For the text-containing cell, return its midpoint in (x, y) coordinate format. 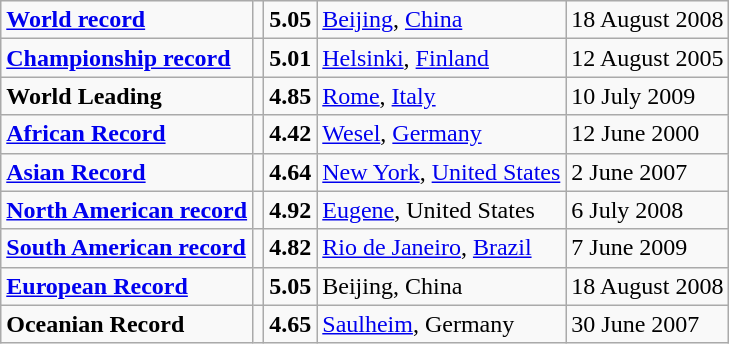
5.01 (290, 58)
African Record (127, 134)
Wesel, Germany (442, 134)
12 June 2000 (648, 134)
10 July 2009 (648, 96)
30 June 2007 (648, 324)
North American record (127, 210)
Oceanian Record (127, 324)
Championship record (127, 58)
South American record (127, 248)
4.65 (290, 324)
Rome, Italy (442, 96)
Helsinki, Finland (442, 58)
4.82 (290, 248)
4.85 (290, 96)
4.92 (290, 210)
4.42 (290, 134)
Saulheim, Germany (442, 324)
Eugene, United States (442, 210)
6 July 2008 (648, 210)
New York, United States (442, 172)
Rio de Janeiro, Brazil (442, 248)
12 August 2005 (648, 58)
7 June 2009 (648, 248)
World Leading (127, 96)
4.64 (290, 172)
European Record (127, 286)
Asian Record (127, 172)
2 June 2007 (648, 172)
World record (127, 20)
